Identify which cell holds the provided text, then report its [x, y] central coordinate. 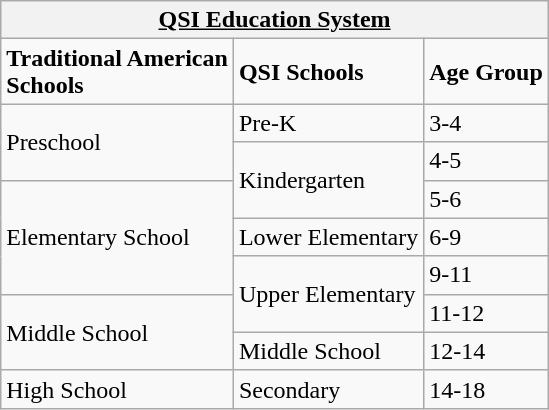
QSI Schools [328, 72]
14-18 [486, 389]
5-6 [486, 199]
Upper Elementary [328, 294]
Secondary [328, 389]
12-14 [486, 351]
9-11 [486, 275]
Elementary School [118, 237]
4-5 [486, 161]
Traditional AmericanSchools [118, 72]
High School [118, 389]
QSI Education System [275, 20]
6-9 [486, 237]
Pre-K [328, 123]
Lower Elementary [328, 237]
11-12 [486, 313]
Age Group [486, 72]
Preschool [118, 142]
3-4 [486, 123]
Kindergarten [328, 180]
